Scan for the cell matching the given text and deliver its [x, y] coordinate at center. 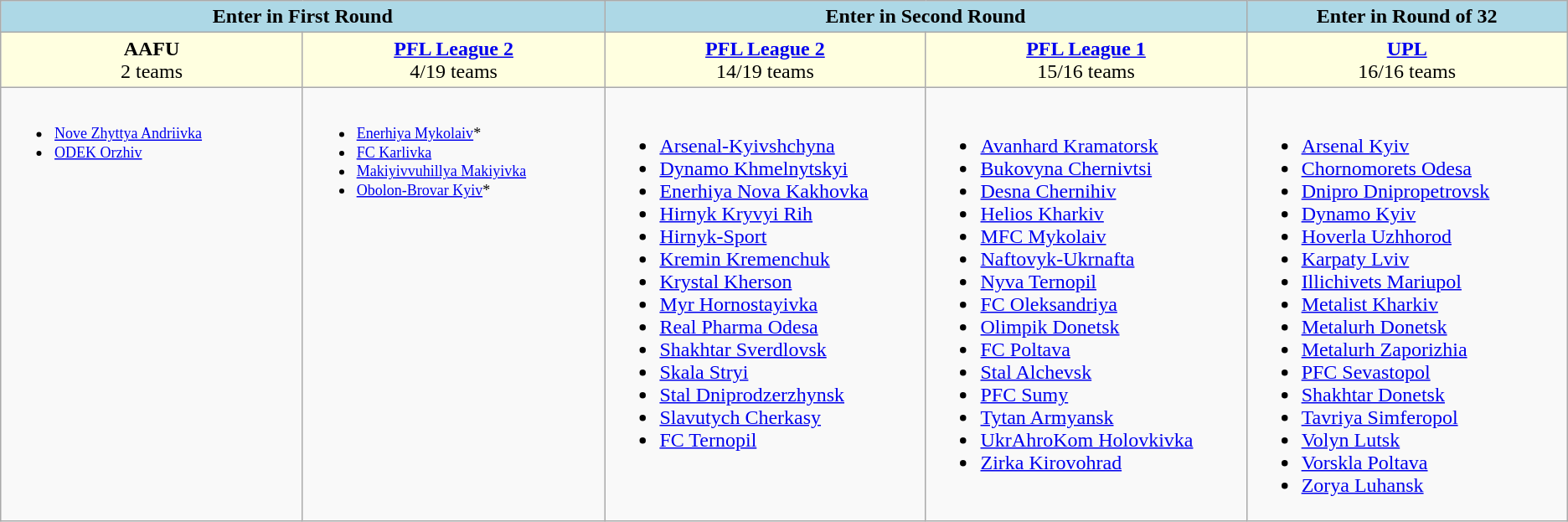
AAFU2 teams [152, 60]
Enter in Second Round [926, 17]
Enter in Round of 32 [1407, 17]
PFL League 115/16 teams [1086, 60]
Enter in First Round [303, 17]
UPL 16/16 teams [1407, 60]
PFL League 214/19 teams [766, 60]
Enerhiya Mykolaiv*FC KarlivkaMakiyivvuhillya MakiyivkaObolon-Brovar Kyiv* [454, 304]
Nove Zhyttya AndriivkaODEK Orzhiv [152, 304]
PFL League 24/19 teams [454, 60]
